Find where the given text appears and provide that cell's center as (X, Y) coordinate. 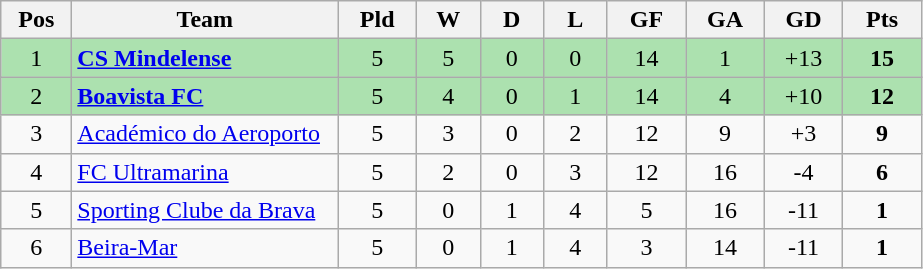
Pld (378, 20)
Sporting Clube da Brava (205, 210)
GA (726, 20)
-4 (804, 172)
+10 (804, 96)
GF (646, 20)
CS Mindelense (205, 58)
Beira-Mar (205, 248)
GD (804, 20)
Boavista FC (205, 96)
L (576, 20)
FC Ultramarina (205, 172)
Team (205, 20)
15 (882, 58)
+13 (804, 58)
Pos (36, 20)
D (512, 20)
+3 (804, 134)
W (448, 20)
Académico do Aeroporto (205, 134)
Pts (882, 20)
